Identify which cell holds the provided text, then report its (X, Y) central coordinate. 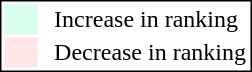
Decrease in ranking (150, 53)
Increase in ranking (150, 19)
